Locate the cell with the specified text and output its [X, Y] center coordinate. 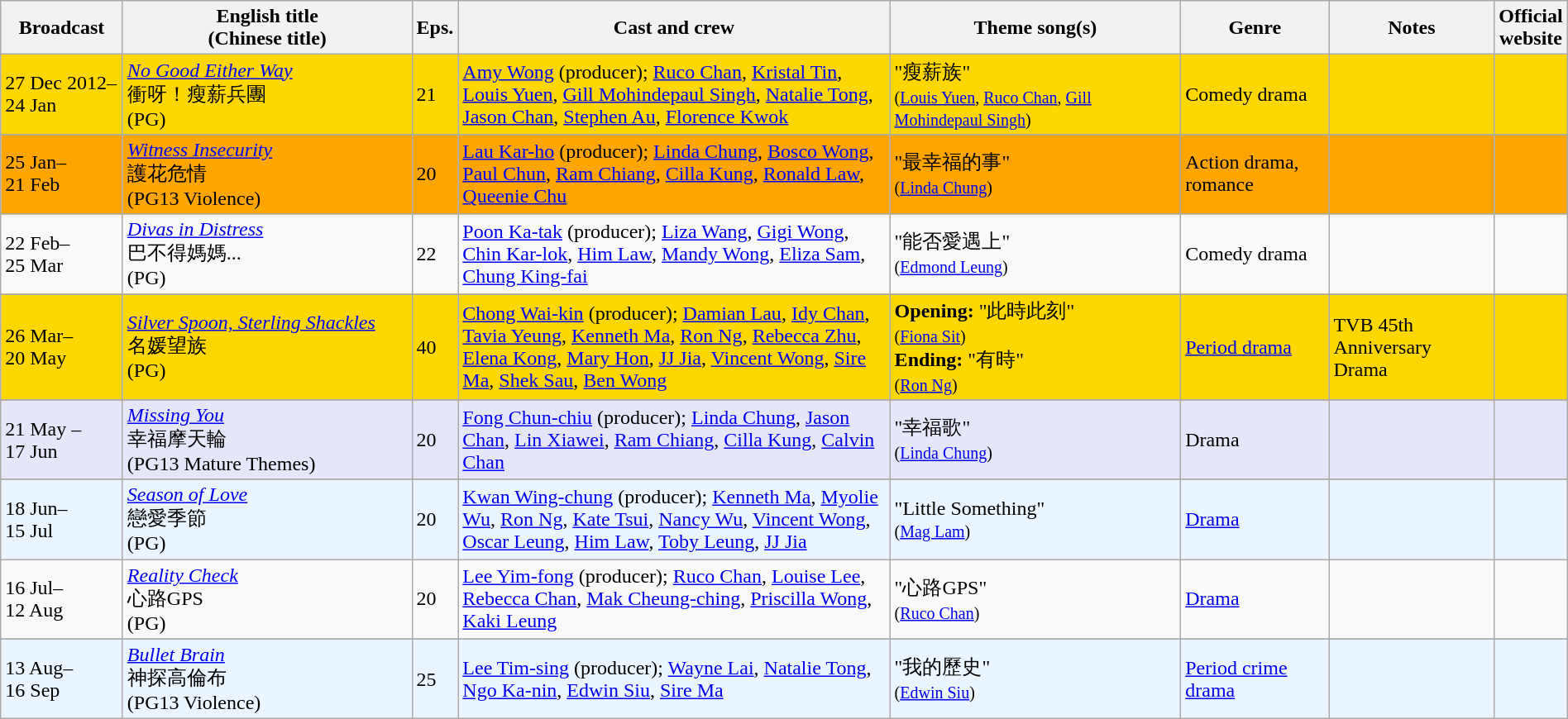
Bullet Brain神探高倫布(PG13 Violence) [267, 679]
Silver Spoon, Sterling Shackles名媛望族(PG) [267, 347]
"能否愛遇上"(Edmond Leung) [1035, 255]
25 Jan–21 Feb [62, 174]
Reality Check心路GPS(PG) [267, 600]
Notes [1412, 28]
TVB 45th Anniversary Drama [1412, 347]
"最幸福的事"(Linda Chung) [1035, 174]
40 [435, 347]
25 [435, 679]
Lee Yim-fong (producer); Ruco Chan, Louise Lee, Rebecca Chan, Mak Cheung-ching, Priscilla Wong, Kaki Leung [674, 600]
English title (Chinese title) [267, 28]
Eps. [435, 28]
"瘦薪族"(Louis Yuen, Ruco Chan, Gill Mohindepaul Singh) [1035, 94]
21 May –17 Jun [62, 440]
Lau Kar-ho (producer); Linda Chung, Bosco Wong, Paul Chun, Ram Chiang, Cilla Kung, Ronald Law, Queenie Chu [674, 174]
Poon Ka-tak (producer); Liza Wang, Gigi Wong, Chin Kar-lok, Him Law, Mandy Wong, Eliza Sam, Chung King-fai [674, 255]
Fong Chun-chiu (producer); Linda Chung, Jason Chan, Lin Xiawei, Ram Chiang, Cilla Kung, Calvin Chan [674, 440]
"心路GPS"(Ruco Chan) [1035, 600]
No Good Either Way 衝呀！瘦薪兵團(PG) [267, 94]
Official website [1531, 28]
Broadcast [62, 28]
Theme song(s) [1035, 28]
Period drama [1255, 347]
Witness Insecurity護花危情(PG13 Violence) [267, 174]
27 Dec 2012–24 Jan [62, 94]
"幸福歌"(Linda Chung) [1035, 440]
Kwan Wing-chung (producer); Kenneth Ma, Myolie Wu, Ron Ng, Kate Tsui, Nancy Wu, Vincent Wong, Oscar Leung, Him Law, Toby Leung, JJ Jia [674, 519]
Divas in Distress巴不得媽媽...(PG) [267, 255]
Missing You幸福摩天輪(PG13 Mature Themes) [267, 440]
Amy Wong (producer); Ruco Chan, Kristal Tin, Louis Yuen, Gill Mohindepaul Singh, Natalie Tong, Jason Chan, Stephen Au, Florence Kwok [674, 94]
Season of Love 戀愛季節(PG) [267, 519]
Lee Tim-sing (producer); Wayne Lai, Natalie Tong, Ngo Ka-nin, Edwin Siu, Sire Ma [674, 679]
22 Feb–25 Mar [62, 255]
Cast and crew [674, 28]
Period crime drama [1255, 679]
26 Mar–20 May [62, 347]
18 Jun–15 Jul [62, 519]
21 [435, 94]
"Little Something"(Mag Lam) [1035, 519]
16 Jul–12 Aug [62, 600]
Genre [1255, 28]
Action drama, romance [1255, 174]
22 [435, 255]
Opening: "此時此刻"(Fiona Sit)Ending: "有時"(Ron Ng) [1035, 347]
"我的歷史"(Edwin Siu) [1035, 679]
13 Aug–16 Sep [62, 679]
